Detect which cell encompasses the target text, then output its [x, y] center coordinate. 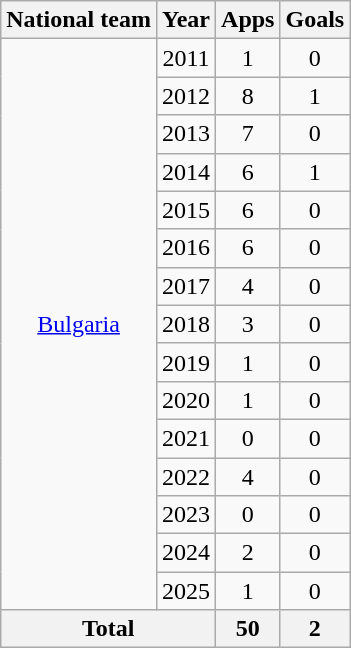
2015 [186, 210]
National team [79, 20]
2022 [186, 477]
Year [186, 20]
3 [248, 324]
2020 [186, 400]
2011 [186, 58]
50 [248, 629]
2012 [186, 96]
2023 [186, 515]
2021 [186, 438]
Bulgaria [79, 324]
2016 [186, 248]
2024 [186, 553]
Goals [315, 20]
2025 [186, 591]
2018 [186, 324]
2017 [186, 286]
8 [248, 96]
7 [248, 134]
Total [108, 629]
Apps [248, 20]
2014 [186, 172]
2013 [186, 134]
2019 [186, 362]
